Pinpoint the cell where the given text exists, returning its (X, Y) midpoint coordinate. 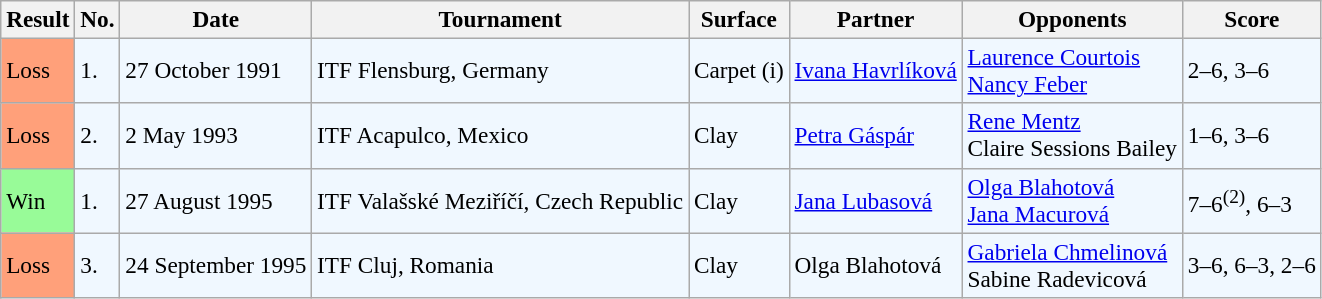
ITF Cluj, Romania (500, 264)
Result (38, 19)
3. (98, 264)
Surface (740, 19)
Score (1252, 19)
Gabriela Chmelinová Sabine Radevicová (1072, 264)
Ivana Havrlíková (876, 70)
Olga Blahotová (876, 264)
Carpet (i) (740, 70)
2 May 1993 (216, 136)
Win (38, 200)
2. (98, 136)
Olga Blahotová Jana Macurová (1072, 200)
Partner (876, 19)
1–6, 3–6 (1252, 136)
24 September 1995 (216, 264)
3–6, 6–3, 2–6 (1252, 264)
Opponents (1072, 19)
Petra Gáspár (876, 136)
ITF Valašské Meziříčí, Czech Republic (500, 200)
2–6, 3–6 (1252, 70)
7–6(2), 6–3 (1252, 200)
No. (98, 19)
27 October 1991 (216, 70)
ITF Flensburg, Germany (500, 70)
Date (216, 19)
27 August 1995 (216, 200)
Tournament (500, 19)
ITF Acapulco, Mexico (500, 136)
Rene Mentz Claire Sessions Bailey (1072, 136)
Laurence Courtois Nancy Feber (1072, 70)
Jana Lubasová (876, 200)
